Extract the [x, y] coordinate from the center of the cell holding the provided text.  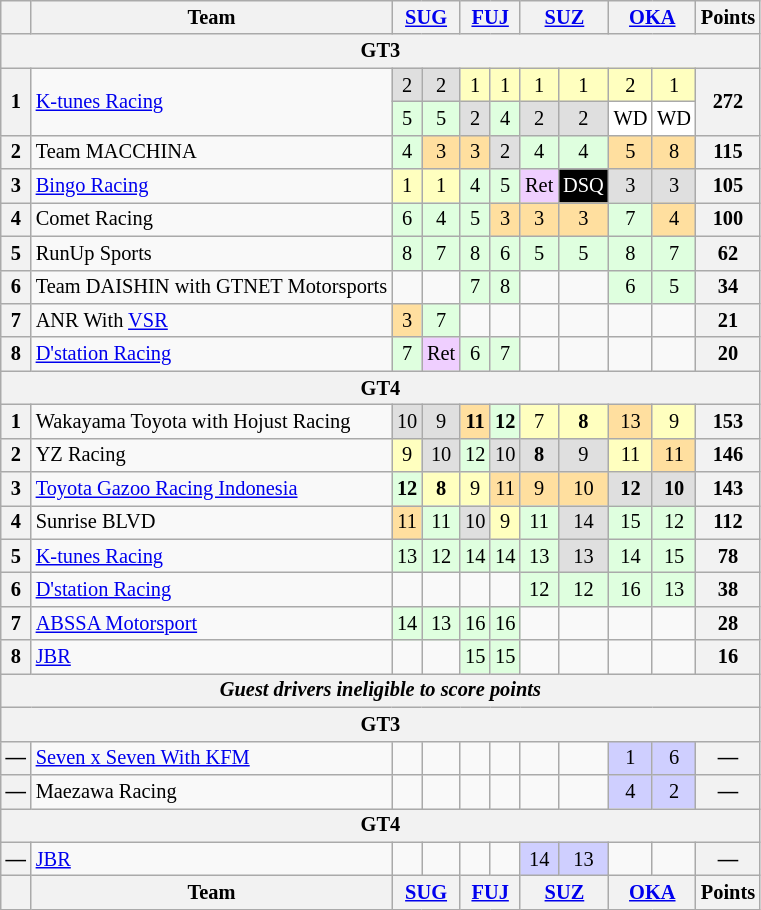
272 [728, 102]
Seven x Seven With KFM [212, 758]
105 [728, 186]
34 [728, 287]
YZ Racing [212, 455]
Sunrise BLVD [212, 522]
62 [728, 253]
20 [728, 354]
ABSSA Motorsport [212, 623]
Team MACCHINA [212, 152]
38 [728, 589]
115 [728, 152]
Comet Racing [212, 219]
100 [728, 219]
RunUp Sports [212, 253]
28 [728, 623]
112 [728, 522]
DSQ [583, 186]
78 [728, 556]
Maezawa Racing [212, 791]
Toyota Gazoo Racing Indonesia [212, 489]
ANR With VSR [212, 320]
21 [728, 320]
153 [728, 421]
Wakayama Toyota with Hojust Racing [212, 421]
Team DAISHIN with GTNET Motorsports [212, 287]
Bingo Racing [212, 186]
146 [728, 455]
Guest drivers ineligible to score points [380, 690]
143 [728, 489]
